Pinpoint the cell where the given text exists, returning its (X, Y) midpoint coordinate. 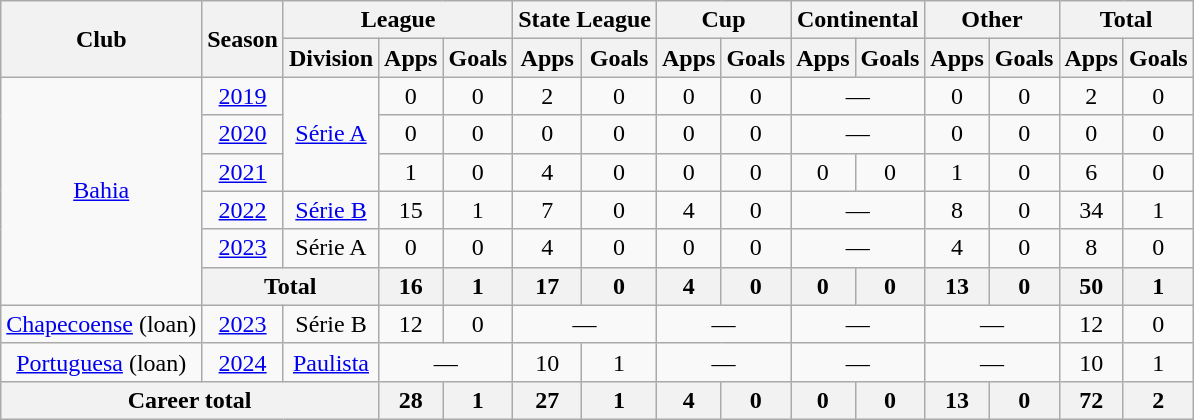
2020 (243, 134)
17 (548, 286)
34 (1091, 210)
Career total (190, 400)
Other (992, 20)
Paulista (330, 362)
State League (585, 20)
Portuguesa (loan) (102, 362)
Division (330, 58)
50 (1091, 286)
Chapecoense (loan) (102, 324)
2022 (243, 210)
28 (411, 400)
6 (1091, 172)
15 (411, 210)
Bahia (102, 191)
2024 (243, 362)
Club (102, 39)
27 (548, 400)
League (398, 20)
2021 (243, 172)
72 (1091, 400)
Season (243, 39)
Cup (723, 20)
7 (548, 210)
16 (411, 286)
Continental (858, 20)
2019 (243, 96)
